Search for the cell housing the specified text and yield its (x, y) center coordinate. 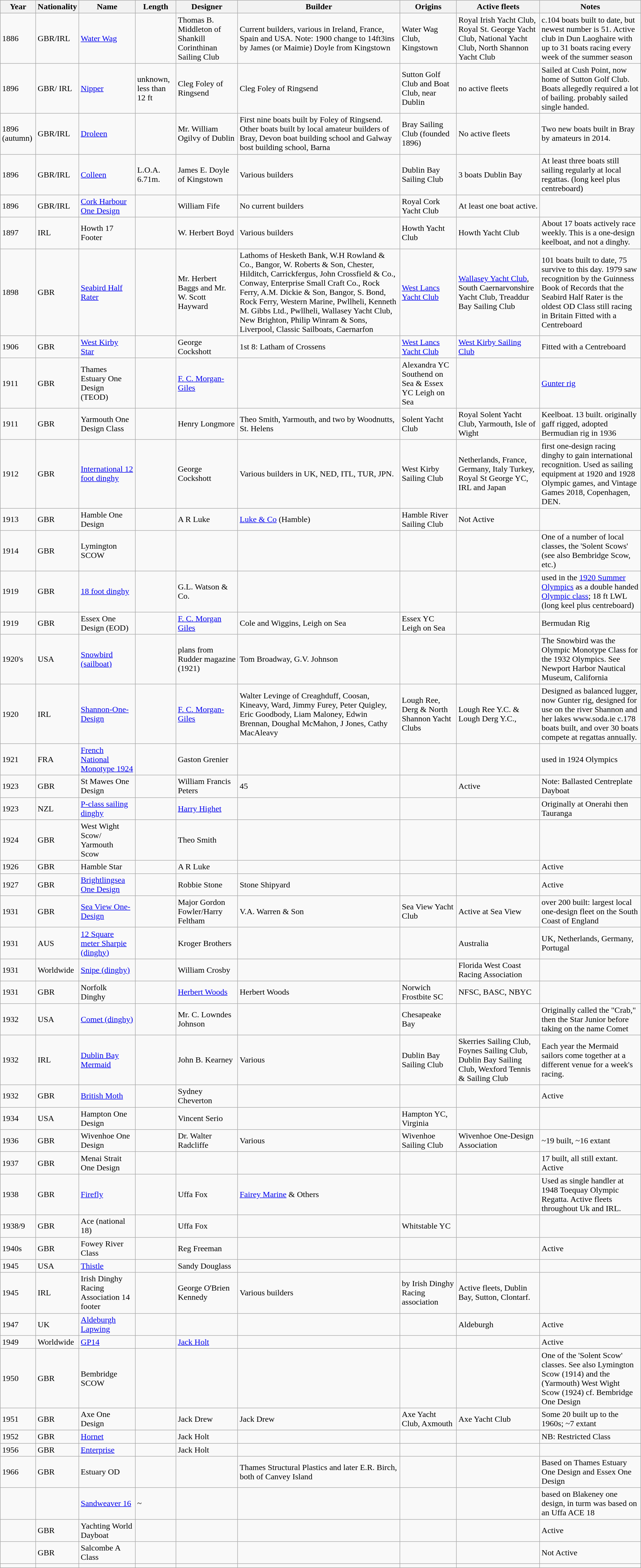
1924 (18, 840)
Water Wag Club, Kingstown (428, 38)
Hamble One Design (107, 519)
3 boats Dublin Bay (498, 175)
Nationality (58, 7)
Current builders, various in Ireland, France, Spain and USA. Note: 1900 change to 14ft3ins by James (or Maimie) Doyle from Kingstown (318, 38)
Dr. Walter Radcliffe (207, 1141)
F. C. Morgan Giles (207, 623)
At least three boats still sailing regularly at local regattas. (long keel plus centreboard) (590, 175)
AUS (58, 943)
Major Gordon Fowler/Harry Feltham (207, 911)
Norfolk Dinghy (107, 992)
St Mawes One Design (107, 786)
1906 (18, 347)
1896 (autumn) (18, 134)
NB: Restricted Class (590, 1436)
Bermudan Rig (590, 623)
Howth 17 Footer (107, 233)
1956 (18, 1450)
FRA (58, 759)
James E. Doyle of Kingstown (207, 175)
1952 (18, 1436)
Mr. Herbert Baggs and Mr. W. Scott Hayward (207, 292)
Designer (207, 7)
17 built, all still extant. Active (590, 1163)
Name (107, 7)
Thistle (107, 1266)
West Wight Scow/ Yarmouth Scow (107, 840)
Shannon-One-Design (107, 714)
1950 (18, 1378)
18 foot dinghy (107, 592)
Note: Ballasted Centreplate Dayboat (590, 786)
1898 (18, 292)
Gunter rig (590, 383)
used in 1924 Olympics (590, 759)
12 Square meter Sharpie (dinghy) (107, 943)
At least one boat active. (498, 206)
Essex One Design (EOD) (107, 623)
1936 (18, 1141)
over 200 built: largest local one-design fleet on the South Coast of England (590, 911)
Harry Highet (207, 808)
Active fleets (498, 7)
1920 (18, 714)
P-class sailing dinghy (107, 808)
Thames Structural Plastics and later E.R. Birch, both of Canvey Island (318, 1472)
Sydney Cheverton (207, 1096)
Theo Smith, Yarmouth, and two by Woodnutts, St. Helens (318, 424)
Irish Dinghy Racing Association 14 footer (107, 1293)
Notes (590, 7)
Nipper (107, 88)
Based on Thames Estuary One Design and Essex One Design (590, 1472)
Builder (318, 7)
plans from Rudder magazine (1921) (207, 659)
George O'Brien Kennedy (207, 1293)
Thames Estuary One Design (TEOD) (107, 383)
1886 (18, 38)
Enterprise (107, 1450)
Comet (dinghy) (107, 1019)
Estuary OD (107, 1472)
Royal Irish Yacht Club, Royal St. George Yacht Club, National Yacht Club, North Shannon Yacht Club (498, 38)
Mr. C. Lowndes Johnson (207, 1019)
Originally at Onerahi then Tauranga (590, 808)
~19 built, ~16 extant (590, 1141)
Lymington SCOW (107, 551)
Bembridge SCOW (107, 1378)
NFSC, BASC, NBYC (498, 992)
Sandy Douglass (207, 1266)
Sutton Golf Club and Boat Club, near Dublin (428, 88)
UK (58, 1324)
Sailed at Cush Point, now home of Sutton Golf Club. Boats allegedly required a lot of bailing. probably sailed single handed. (590, 88)
Each year the Mermaid sailors come together at a different venue for a week's racing. (590, 1060)
Droleen (107, 134)
Hampton YC, Virginia (428, 1119)
Colleen (107, 175)
Fowey River Class (107, 1248)
Henry Longmore (207, 424)
Skerries Sailing Club, Foynes Sailing Club, Dublin Bay Sailing Club, Wexford Tennis & Sailing Club (498, 1060)
Theo Smith (207, 840)
Active fleets, Dublin Bay, Sutton, Clontarf. (498, 1293)
1951 (18, 1419)
1912 (18, 474)
1913 (18, 519)
Wivenhoe Sailing Club (428, 1141)
Some 20 built up to the 1960s; ~7 extant (590, 1419)
Used as single handler at 1948 Toequay Olympic Regatta. Active fleets throughout Uk and IRL. (590, 1195)
Ace (national 18) (107, 1226)
used in the 1920 Summer Olympics as a double handed Olympic class; 18 ft LWL (long keel plus centreboard) (590, 592)
Seabird Half Rater (107, 292)
Origins (428, 7)
Year (18, 7)
Solent Yacht Club (428, 424)
GBR/ IRL (58, 88)
W. Herbert Boyd (207, 233)
William Fife (207, 206)
1897 (18, 233)
John B. Kearney (207, 1060)
Various builders in UK, NED, ITL, TUR, JPN. (318, 474)
One of the 'Solent Scow' classes. See also Lymington Scow (1914) and the (Yarmouth) West Wight Scow (1924) cf. Bembridge One Design (590, 1378)
Snowbird (sailboat) (107, 659)
1921 (18, 759)
Vincent Serio (207, 1119)
The Snowbird was the Olympic Monotype Class for the 1932 Olympics. See Newport Harbor Nautical Museum, California (590, 659)
NZL (58, 808)
One of a number of local classes, the 'Solent Scows' (see also Bembridge Scow, etc.) (590, 551)
UK, Netherlands, Germany, Portugal (590, 943)
Water Wag (107, 38)
c.104 boats built to date, but newest number is 51. Active club in Dun Laoghaire with up to 31 boats racing every week of the summer season (590, 38)
45 (318, 786)
Gaston Grenier (207, 759)
Alexandra YC Southend on Sea & Essex YC Leigh on Sea (428, 383)
Kroger Brothers (207, 943)
1914 (18, 551)
Originally called the "Crab," then the Star Junior before taking on the name Comet (590, 1019)
Snipe (dinghy) (107, 970)
based on Blakeney one design, in turm was based on an Uffa ACE 18 (590, 1504)
Brightlingsea One Design (107, 884)
Mr. William Ogilvy of Dublin (207, 134)
Australia (498, 943)
About 17 boats actively race weekly. This is a one-design keelboat, and not a dinghy. (590, 233)
Firefly (107, 1195)
Hamble Star (107, 867)
No current builders (318, 206)
Two new boats built in Bray by amateurs in 2014. (590, 134)
1938/9 (18, 1226)
Reg Freeman (207, 1248)
Axe Yacht Club (498, 1419)
Royal Solent Yacht Club, Yarmouth, Isle of Wight (498, 424)
Keelboat. 13 built. originally gaff rigged, adopted Bermudian rig in 1936 (590, 424)
Whitstable YC (428, 1226)
1938 (18, 1195)
Cork Harbour One Design (107, 206)
Yachting World Dayboat (107, 1530)
International 12 foot dinghy (107, 474)
Cole and Wiggins, Leigh on Sea (318, 623)
French National Monotype 1924 (107, 759)
1949 (18, 1342)
Stone Shipyard (318, 884)
Chesapeake Bay (428, 1019)
unknown, less than 12 ft (155, 88)
Active at Sea View (498, 911)
GP14 (107, 1342)
William Crosby (207, 970)
V.A. Warren & Son (318, 911)
Lough Ree Y.C. & Lough Derg Y.C., (498, 714)
Axe One Design (107, 1419)
West Kirby Star (107, 347)
Robbie Stone (207, 884)
by Irish Dinghy Racing association (428, 1293)
Royal Cork Yacht Club (428, 206)
Fitted with a Centreboard (590, 347)
1966 (18, 1472)
1940s (18, 1248)
G.L. Watson & Co. (207, 592)
Norwich Frostbite SC (428, 992)
Fairey Marine & Others (318, 1195)
Hampton One Design (107, 1119)
Florida West Coast Racing Association (498, 970)
Netherlands, France, Germany, Italy Turkey, Royal St George YC, IRL and Japan (498, 474)
Yarmouth One Design Class (107, 424)
1947 (18, 1324)
Thomas B. Middleton of Shankill Corinthinan Sailing Club (207, 38)
Sandweaver 16 (107, 1504)
no active fleets (498, 88)
British Moth (107, 1096)
Sea View Yacht Club (428, 911)
Axe Yacht Club, Axmouth (428, 1419)
Wivenhoe One Design (107, 1141)
1926 (18, 867)
Hornet (107, 1436)
Wallasey Yacht Club, South Caernarvonshire Yacht Club, Treaddur Bay Sailing Club (498, 292)
~ (155, 1504)
Dublin Bay Mermaid (107, 1060)
L.O.A. 6.71m. (155, 175)
1937 (18, 1163)
Sea View One-Design (107, 911)
1920's (18, 659)
Menai Strait One Design (107, 1163)
Tom Broadway, G.V. Johnson (318, 659)
Wivenhoe One-Design Association (498, 1141)
William Francis Peters (207, 786)
Essex YC Leigh on Sea (428, 623)
Luke & Co (Hamble) (318, 519)
1934 (18, 1119)
Length (155, 7)
No active fleets (498, 134)
Aldeburgh Lapwing (107, 1324)
Hamble River Sailing Club (428, 519)
Salcombe A Class (107, 1553)
Bray Sailing Club (founded 1896) (428, 134)
1st 8: Latham of Crossens (318, 347)
Aldeburgh (498, 1324)
Lough Ree, Derg & North Shannon Yacht Clubs (428, 714)
1927 (18, 884)
